Identify which cell holds the provided text, then report its (x, y) central coordinate. 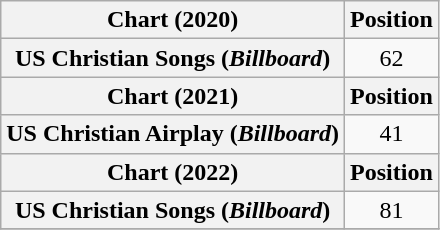
Chart (2021) (173, 96)
62 (392, 58)
Chart (2020) (173, 20)
41 (392, 134)
Chart (2022) (173, 172)
US Christian Airplay (Billboard) (173, 134)
81 (392, 210)
